For the text-containing cell, return its midpoint in (x, y) coordinate format. 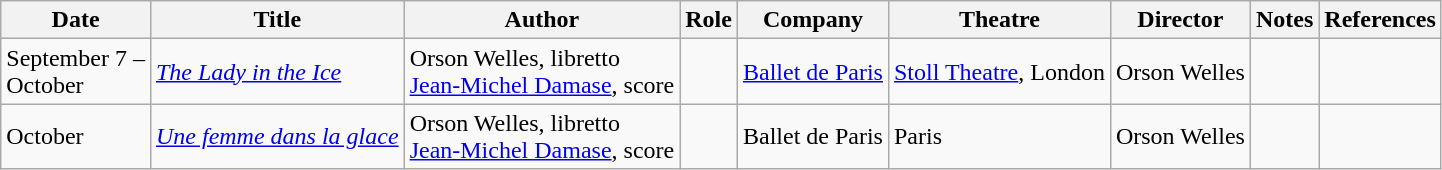
Company (812, 20)
The Lady in the Ice (277, 72)
Title (277, 20)
Author (542, 20)
Paris (999, 136)
Notes (1284, 20)
Role (709, 20)
References (1380, 20)
Stoll Theatre, London (999, 72)
September 7 –October (76, 72)
Date (76, 20)
Une femme dans la glace (277, 136)
October (76, 136)
Director (1180, 20)
Theatre (999, 20)
